Pinpoint the cell where the given text exists, returning its (X, Y) midpoint coordinate. 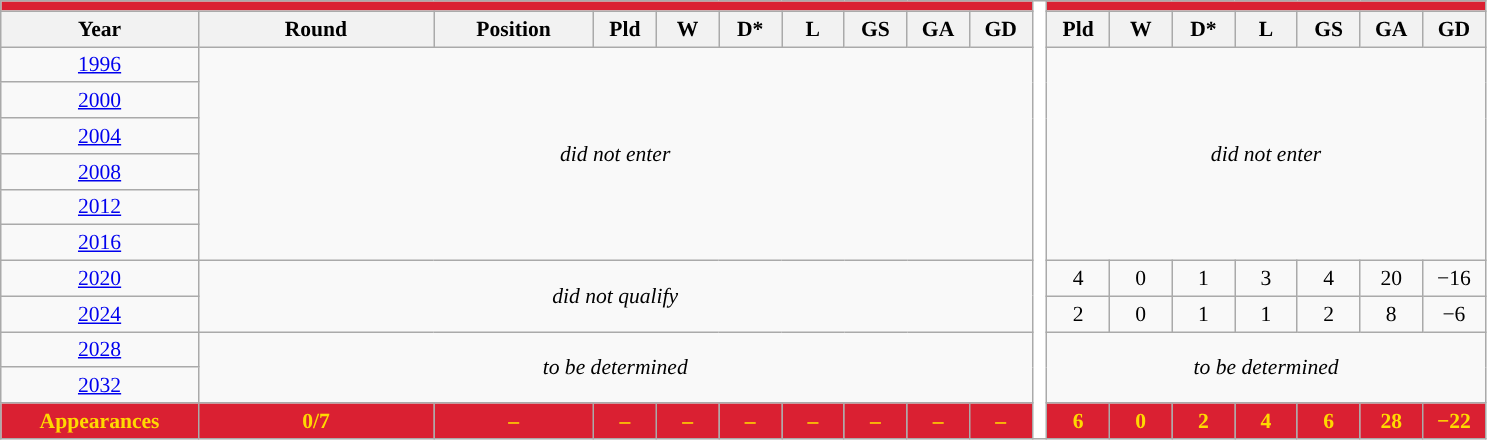
2032 (100, 386)
2028 (100, 350)
−22 (1454, 421)
−6 (1454, 314)
Year (100, 29)
2008 (100, 172)
8 (1392, 314)
0/7 (316, 421)
20 (1392, 279)
2004 (100, 136)
2016 (100, 243)
2020 (100, 279)
2012 (100, 207)
1996 (100, 65)
2024 (100, 314)
Round (316, 29)
28 (1392, 421)
did not qualify (615, 296)
Appearances (100, 421)
3 (1266, 279)
−16 (1454, 279)
Position (514, 29)
2000 (100, 101)
